Capture the cell that displays the provided text and extract its (X, Y) central coordinate. 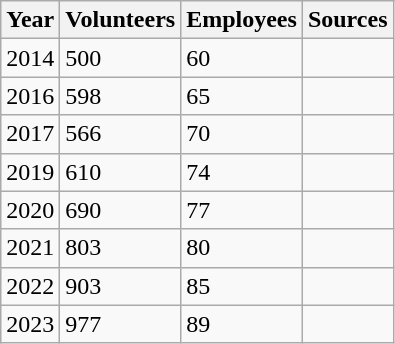
566 (120, 134)
2023 (30, 324)
2016 (30, 96)
903 (120, 286)
2020 (30, 210)
65 (242, 96)
2014 (30, 58)
Year (30, 20)
70 (242, 134)
60 (242, 58)
89 (242, 324)
Volunteers (120, 20)
803 (120, 248)
598 (120, 96)
77 (242, 210)
690 (120, 210)
500 (120, 58)
2022 (30, 286)
977 (120, 324)
80 (242, 248)
85 (242, 286)
74 (242, 172)
Sources (348, 20)
610 (120, 172)
Employees (242, 20)
2017 (30, 134)
2019 (30, 172)
2021 (30, 248)
